Detect which cell encompasses the target text, then output its (X, Y) center coordinate. 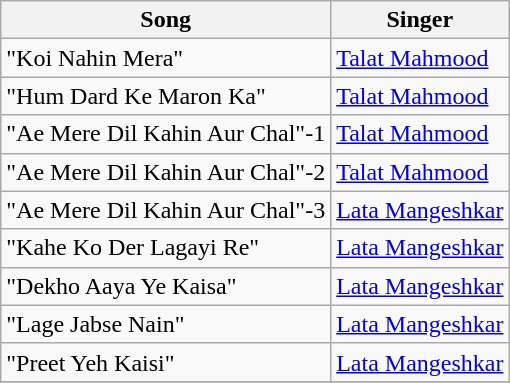
"Dekho Aaya Ye Kaisa" (166, 286)
"Koi Nahin Mera" (166, 58)
"Hum Dard Ke Maron Ka" (166, 96)
Song (166, 20)
"Lage Jabse Nain" (166, 324)
Singer (420, 20)
"Kahe Ko Der Lagayi Re" (166, 248)
"Preet Yeh Kaisi" (166, 362)
"Ae Mere Dil Kahin Aur Chal"-1 (166, 134)
"Ae Mere Dil Kahin Aur Chal"-3 (166, 210)
"Ae Mere Dil Kahin Aur Chal"-2 (166, 172)
